Detect which cell encompasses the target text, then output its (x, y) center coordinate. 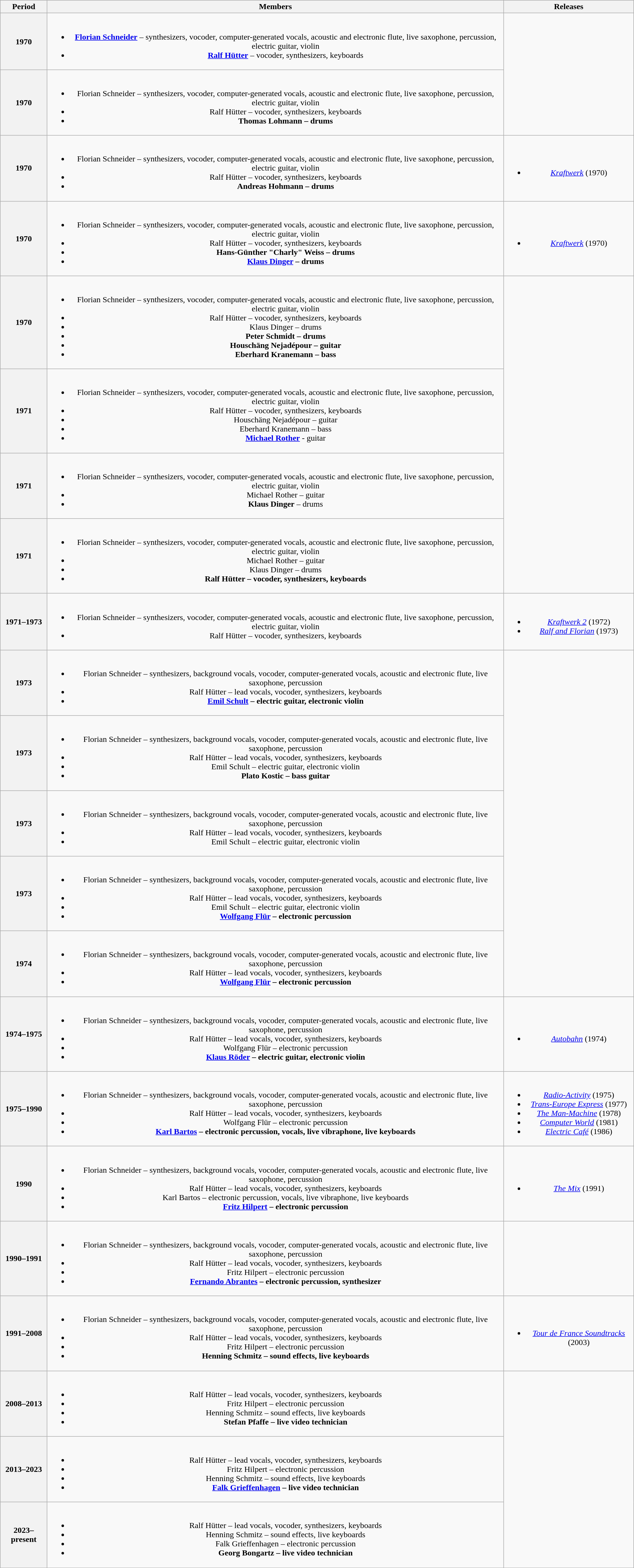
2023–present (24, 1535)
Autobahn (1974) (569, 1034)
2013–2023 (24, 1469)
1971–1973 (24, 621)
1974 (24, 964)
Kraftwerk 2 (1972)Ralf and Florian (1973) (569, 621)
2008–2013 (24, 1404)
The Mix (1991) (569, 1184)
1975–1990 (24, 1109)
1974–1975 (24, 1034)
1990 (24, 1184)
Period (24, 7)
1990–1991 (24, 1258)
Releases (569, 7)
Tour de France Soundtracks (2003) (569, 1333)
1991–2008 (24, 1333)
Members (275, 7)
Radio-Activity (1975)Trans-Europe Express (1977)The Man-Machine (1978)Computer World (1981)Electric Café (1986) (569, 1109)
